Locate the cell with the specified text and output its (x, y) center coordinate. 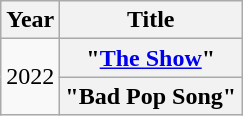
Year (30, 20)
2022 (30, 77)
Title (151, 20)
"Bad Pop Song" (151, 96)
"The Show" (151, 58)
